Capture the cell that displays the provided text and extract its [x, y] central coordinate. 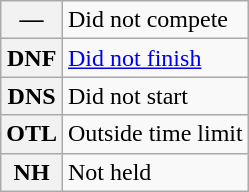
Not held [156, 172]
Did not start [156, 96]
Did not compete [156, 20]
DNS [32, 96]
— [32, 20]
OTL [32, 134]
Outside time limit [156, 134]
DNF [32, 58]
NH [32, 172]
Did not finish [156, 58]
